Detect which cell encompasses the target text, then output its [x, y] center coordinate. 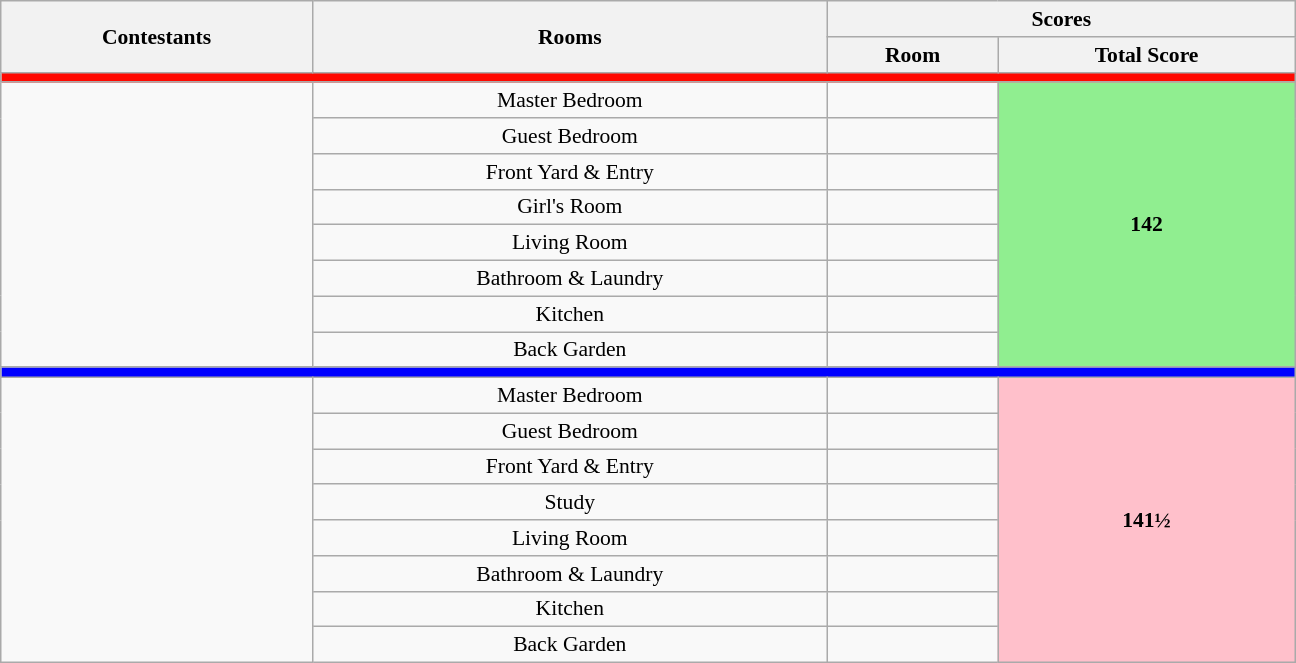
Contestants [157, 36]
Rooms [570, 36]
Girl's Room [570, 207]
141½ [1146, 520]
142 [1146, 226]
Study [570, 503]
Total Score [1146, 55]
Room [912, 55]
Scores [1061, 19]
